Output the (x, y) coordinate of the center of the cell containing the given text.  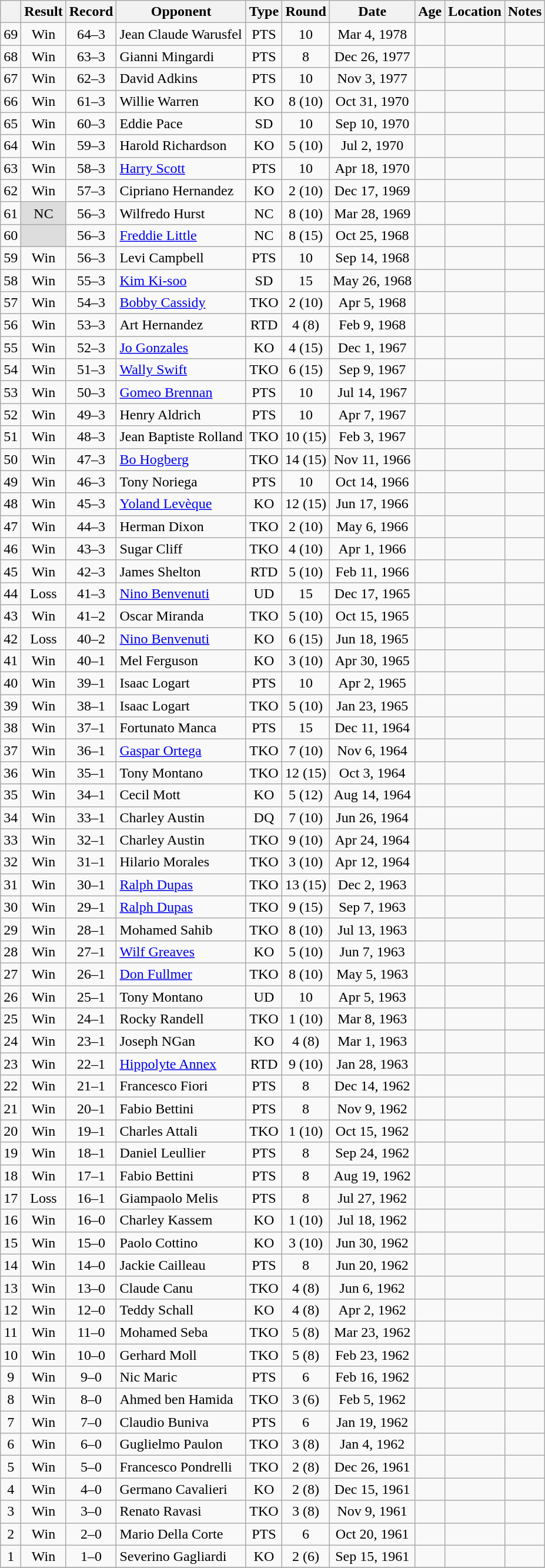
48–3 (91, 437)
27–1 (91, 952)
60 (11, 235)
Jo Gonzales (181, 348)
26 (11, 997)
Apr 1, 1966 (373, 549)
Oct 3, 1964 (373, 773)
Apr 12, 1964 (373, 862)
22 (11, 1086)
DQ (263, 818)
11 (11, 1332)
4–0 (91, 1489)
28–1 (91, 929)
Ahmed ben Hamida (181, 1400)
Bobby Cassidy (181, 303)
25 (11, 1019)
Jan 19, 1962 (373, 1422)
22–1 (91, 1064)
40–2 (91, 638)
63 (11, 168)
33 (11, 840)
23 (11, 1064)
Record (91, 12)
30–1 (91, 885)
Apr 5, 1968 (373, 303)
Fortunato Manca (181, 728)
13–0 (91, 1287)
24–1 (91, 1019)
19 (11, 1153)
Dec 17, 1969 (373, 191)
34–1 (91, 795)
Sep 7, 1963 (373, 907)
50–3 (91, 392)
David Adkins (181, 79)
43 (11, 616)
24 (11, 1042)
Tony Noriega (181, 482)
4 (15) (306, 348)
Nov 6, 1964 (373, 750)
49–3 (91, 415)
51–3 (91, 370)
Jul 18, 1962 (373, 1220)
42–3 (91, 571)
Dec 26, 1977 (373, 56)
Giampaolo Melis (181, 1198)
60–3 (91, 124)
Apr 5, 1963 (373, 997)
Bo Hogberg (181, 459)
58 (11, 281)
Charley Kassem (181, 1220)
Gomeo Brennan (181, 392)
2 (11, 1534)
66 (11, 101)
Daniel Leullier (181, 1153)
Apr 2, 1962 (373, 1310)
13 (11, 1287)
Apr 30, 1965 (373, 661)
Cipriano Hernandez (181, 191)
Jun 6, 1962 (373, 1287)
Joseph NGan (181, 1042)
Sep 14, 1968 (373, 258)
62 (11, 191)
51 (11, 437)
Jul 27, 1962 (373, 1198)
2–0 (91, 1534)
35 (11, 795)
Jackie Cailleau (181, 1265)
Oscar Miranda (181, 616)
11–0 (91, 1332)
Paolo Cottino (181, 1243)
Feb 11, 1966 (373, 571)
Rocky Randell (181, 1019)
Mar 8, 1963 (373, 1019)
16–0 (91, 1220)
41–2 (91, 616)
25–1 (91, 997)
5 (12) (306, 795)
Jun 18, 1965 (373, 638)
56 (11, 325)
52 (11, 415)
Guglielmo Paulon (181, 1444)
Gerhard Moll (181, 1355)
Gaspar Ortega (181, 750)
Apr 24, 1964 (373, 840)
13 (15) (306, 885)
49 (11, 482)
Feb 9, 1968 (373, 325)
Levi Campbell (181, 258)
20–1 (91, 1109)
59 (11, 258)
57 (11, 303)
54 (11, 370)
6–0 (91, 1444)
40–1 (91, 661)
45–3 (91, 504)
Gianni Mingardi (181, 56)
44 (11, 593)
Harry Scott (181, 168)
3 (11, 1512)
27 (11, 974)
Harold Richardson (181, 146)
Sep 15, 1961 (373, 1556)
31 (11, 885)
38–1 (91, 706)
Dec 2, 1963 (373, 885)
Jul 13, 1963 (373, 929)
42 (11, 638)
Jun 26, 1964 (373, 818)
16 (11, 1220)
47–3 (91, 459)
14–0 (91, 1265)
8 (15) (306, 235)
Sep 9, 1967 (373, 370)
Jan 28, 1963 (373, 1064)
Jul 2, 1970 (373, 146)
17–1 (91, 1176)
Renato Ravasi (181, 1512)
Nov 9, 1961 (373, 1512)
Freddie Little (181, 235)
James Shelton (181, 571)
Jul 14, 1967 (373, 392)
Sugar Cliff (181, 549)
3–0 (91, 1512)
67 (11, 79)
12–0 (91, 1310)
62–3 (91, 79)
Jan 23, 1965 (373, 706)
Feb 16, 1962 (373, 1377)
14 (15) (306, 459)
30 (11, 907)
Mohamed Sahib (181, 929)
Jun 7, 1963 (373, 952)
1–0 (91, 1556)
Eddie Pace (181, 124)
20 (11, 1131)
44–3 (91, 526)
64 (11, 146)
29 (11, 929)
Henry Aldrich (181, 415)
Round (306, 12)
9 (11, 1377)
Dec 1, 1967 (373, 348)
37–1 (91, 728)
Claudio Buniva (181, 1422)
Notes (524, 12)
55 (11, 348)
53–3 (91, 325)
Jun 20, 1962 (373, 1265)
Oct 15, 1962 (373, 1131)
45 (11, 571)
8–0 (91, 1400)
7 (11, 1422)
Opponent (181, 12)
Sep 24, 1962 (373, 1153)
53 (11, 392)
26–1 (91, 974)
Art Hernandez (181, 325)
Apr 2, 1965 (373, 683)
Francesco Pondrelli (181, 1467)
Jean Claude Warusfel (181, 34)
Feb 3, 1967 (373, 437)
Hippolyte Annex (181, 1064)
Feb 23, 1962 (373, 1355)
Francesco Fiori (181, 1086)
7–0 (91, 1422)
29–1 (91, 907)
32–1 (91, 840)
58–3 (91, 168)
Oct 31, 1970 (373, 101)
5–0 (91, 1467)
3 (6) (306, 1400)
4 (10) (306, 549)
Germano Cavalieri (181, 1489)
1 (11, 1556)
47 (11, 526)
Feb 5, 1962 (373, 1400)
16–1 (91, 1198)
9–0 (91, 1377)
Aug 19, 1962 (373, 1176)
Mar 4, 1978 (373, 34)
19–1 (91, 1131)
36–1 (91, 750)
46–3 (91, 482)
48 (11, 504)
38 (11, 728)
21 (11, 1109)
Location (475, 12)
Dec 26, 1961 (373, 1467)
36 (11, 773)
Mario Della Corte (181, 1534)
Hilario Morales (181, 862)
18 (11, 1176)
9 (15) (306, 907)
17 (11, 1198)
40 (11, 683)
Date (373, 12)
May 6, 1966 (373, 526)
33–1 (91, 818)
Result (44, 12)
50 (11, 459)
18–1 (91, 1153)
59–3 (91, 146)
64–3 (91, 34)
41 (11, 661)
65 (11, 124)
Age (430, 12)
57–3 (91, 191)
28 (11, 952)
31–1 (91, 862)
Nic Maric (181, 1377)
Teddy Schall (181, 1310)
61 (11, 213)
32 (11, 862)
Wilf Greaves (181, 952)
Type (263, 12)
Mar 1, 1963 (373, 1042)
55–3 (91, 281)
5 (11, 1467)
12 (11, 1310)
Nov 9, 1962 (373, 1109)
Jun 30, 1962 (373, 1243)
Apr 7, 1967 (373, 415)
21–1 (91, 1086)
Mel Ferguson (181, 661)
10–0 (91, 1355)
15–0 (91, 1243)
Willie Warren (181, 101)
35–1 (91, 773)
37 (11, 750)
Sep 10, 1970 (373, 124)
Kim Ki-soo (181, 281)
Wally Swift (181, 370)
10 (15) (306, 437)
52–3 (91, 348)
Wilfredo Hurst (181, 213)
61–3 (91, 101)
Mar 28, 1969 (373, 213)
Apr 18, 1970 (373, 168)
54–3 (91, 303)
14 (11, 1265)
Mar 23, 1962 (373, 1332)
2 (6) (306, 1556)
46 (11, 549)
Claude Canu (181, 1287)
4 (11, 1489)
Mohamed Seba (181, 1332)
Dec 17, 1965 (373, 593)
Severino Gagliardi (181, 1556)
63–3 (91, 56)
68 (11, 56)
23–1 (91, 1042)
34 (11, 818)
Yoland Levèque (181, 504)
Aug 14, 1964 (373, 795)
Jan 4, 1962 (373, 1444)
39–1 (91, 683)
Oct 15, 1965 (373, 616)
Oct 20, 1961 (373, 1534)
Nov 3, 1977 (373, 79)
Herman Dixon (181, 526)
39 (11, 706)
Dec 14, 1962 (373, 1086)
Dec 15, 1961 (373, 1489)
Oct 25, 1968 (373, 235)
Charles Attali (181, 1131)
41–3 (91, 593)
May 26, 1968 (373, 281)
Jun 17, 1966 (373, 504)
43–3 (91, 549)
Oct 14, 1966 (373, 482)
Dec 11, 1964 (373, 728)
Nov 11, 1966 (373, 459)
Jean Baptiste Rolland (181, 437)
Don Fullmer (181, 974)
May 5, 1963 (373, 974)
Cecil Mott (181, 795)
69 (11, 34)
